Search for the cell housing the specified text and yield its [X, Y] center coordinate. 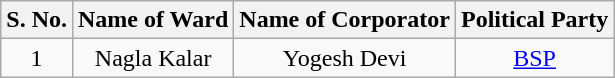
Political Party [534, 20]
BSP [534, 58]
Yogesh Devi [345, 58]
Name of Ward [152, 20]
S. No. [37, 20]
Name of Corporator [345, 20]
Nagla Kalar [152, 58]
1 [37, 58]
